Capture the cell that displays the provided text and extract its (X, Y) central coordinate. 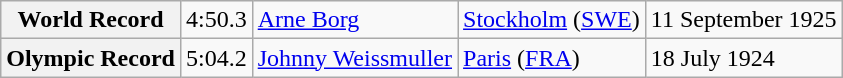
18 July 1924 (744, 58)
Paris (FRA) (552, 58)
4:50.3 (216, 20)
5:04.2 (216, 58)
11 September 1925 (744, 20)
Stockholm (SWE) (552, 20)
World Record (91, 20)
Arne Borg (354, 20)
Olympic Record (91, 58)
Johnny Weissmuller (354, 58)
